Return the (X, Y) coordinate for the center point of the cell that contains the specified text.  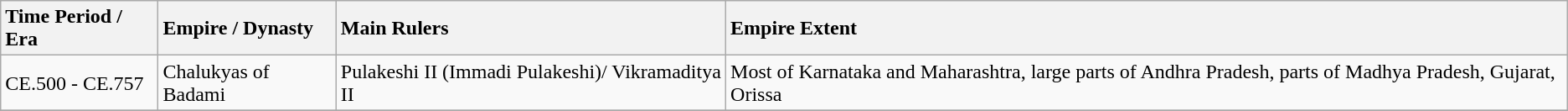
Empire / Dynasty (247, 29)
Time Period / Era (80, 29)
Pulakeshi II (Immadi Pulakeshi)/ Vikramaditya II (531, 82)
Empire Extent (1148, 29)
Most of Karnataka and Maharashtra, large parts of Andhra Pradesh, parts of Madhya Pradesh, Gujarat, Orissa (1148, 82)
CE.500 - CE.757 (80, 82)
Main Rulers (531, 29)
Chalukyas of Badami (247, 82)
